For the text-containing cell, return its midpoint in [X, Y] coordinate format. 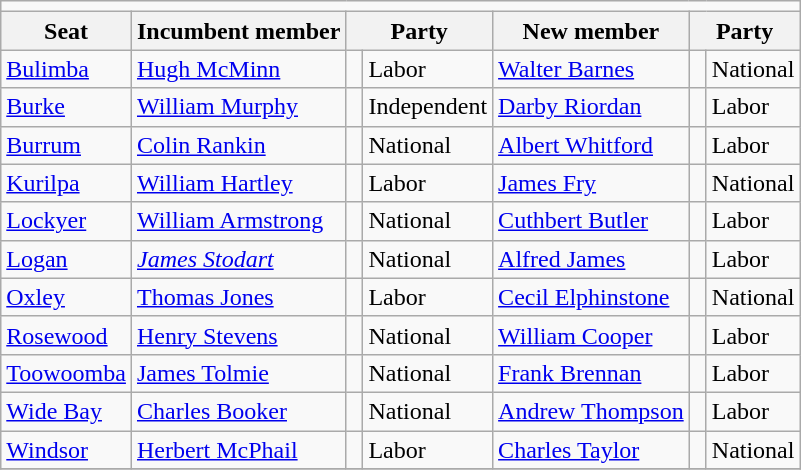
Rosewood [66, 335]
Lockyer [66, 221]
Thomas Jones [238, 297]
Herbert McPhail [238, 449]
Windsor [66, 449]
Andrew Thompson [592, 411]
Frank Brennan [592, 373]
Oxley [66, 297]
Wide Bay [66, 411]
Alfred James [592, 259]
William Cooper [592, 335]
Charles Booker [238, 411]
Toowoomba [66, 373]
James Fry [592, 183]
Independent [428, 107]
Hugh McMinn [238, 69]
Seat [66, 31]
Burrum [66, 145]
William Murphy [238, 107]
Cuthbert Butler [592, 221]
Charles Taylor [592, 449]
Colin Rankin [238, 145]
William Armstrong [238, 221]
Incumbent member [238, 31]
James Stodart [238, 259]
Kurilpa [66, 183]
Henry Stevens [238, 335]
Logan [66, 259]
Darby Riordan [592, 107]
Cecil Elphinstone [592, 297]
James Tolmie [238, 373]
Walter Barnes [592, 69]
Bulimba [66, 69]
Burke [66, 107]
New member [592, 31]
Albert Whitford [592, 145]
William Hartley [238, 183]
